Provide the (X, Y) coordinate of the cell's center where the given text is located.  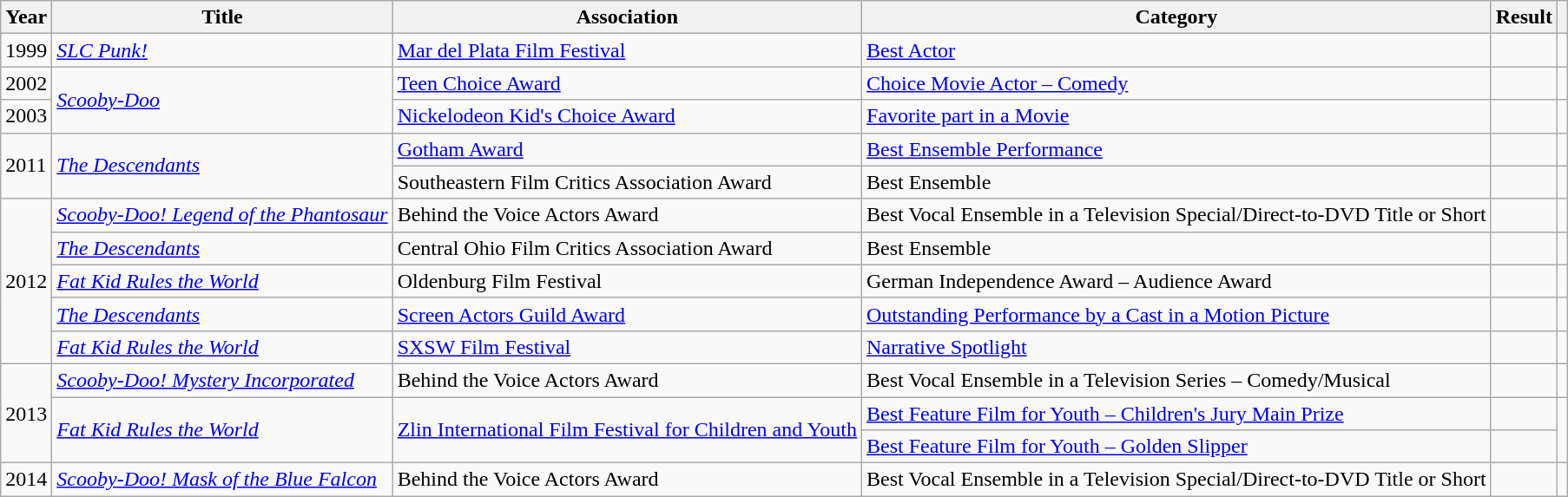
Best Ensemble Performance (1177, 149)
Narrative Spotlight (1177, 347)
Mar del Plata Film Festival (627, 50)
Result (1524, 17)
2013 (26, 413)
Best Feature Film for Youth – Golden Slipper (1177, 447)
2012 (26, 281)
Year (26, 17)
Gotham Award (627, 149)
Category (1177, 17)
2014 (26, 480)
Choice Movie Actor – Comedy (1177, 83)
Scooby-Doo! Legend of the Phantosaur (222, 215)
Scooby-Doo! Mystery Incorporated (222, 380)
2002 (26, 83)
Teen Choice Award (627, 83)
Zlin International Film Festival for Children and Youth (627, 430)
Nickelodeon Kid's Choice Award (627, 116)
Scooby-Doo (222, 100)
SXSW Film Festival (627, 347)
Best Actor (1177, 50)
Scooby-Doo! Mask of the Blue Falcon (222, 480)
Southeastern Film Critics Association Award (627, 182)
Outstanding Performance by a Cast in a Motion Picture (1177, 314)
Favorite part in a Movie (1177, 116)
Best Vocal Ensemble in a Television Series – Comedy/Musical (1177, 380)
Title (222, 17)
Oldenburg Film Festival (627, 281)
Screen Actors Guild Award (627, 314)
Central Ohio Film Critics Association Award (627, 248)
1999 (26, 50)
Association (627, 17)
German Independence Award – Audience Award (1177, 281)
SLC Punk! (222, 50)
Best Feature Film for Youth – Children's Jury Main Prize (1177, 414)
2003 (26, 116)
2011 (26, 166)
